Determine the [X, Y] coordinate at the center of the cell enclosing the given text.  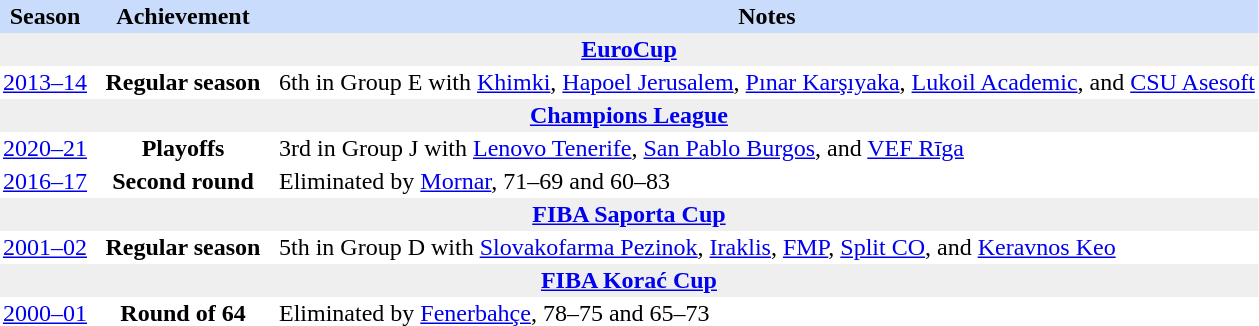
6th in Group E with Khimki, Hapoel Jerusalem, Pınar Karşıyaka, Lukoil Academic, and CSU Asesoft [767, 82]
2016–17 [45, 182]
2001–02 [45, 248]
3rd in Group J with Lenovo Tenerife, San Pablo Burgos, and VEF Rīga [767, 148]
Second round [183, 182]
5th in Group D with Slovakofarma Pezinok, Iraklis, FMP, Split CO, and Keravnos Keo [767, 248]
Eliminated by Mornar, 71–69 and 60–83 [767, 182]
Playoffs [183, 148]
2020–21 [45, 148]
FIBA Korać Cup [629, 280]
Season [45, 16]
Champions League [629, 116]
2013–14 [45, 82]
Achievement [183, 16]
EuroCup [629, 50]
FIBA Saporta Cup [629, 214]
Notes [767, 16]
